Output the [X, Y] coordinate of the center of the cell containing the given text.  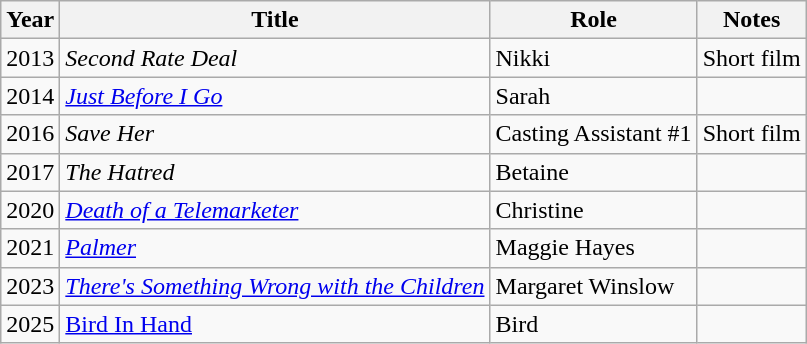
Death of a Telemarketer [275, 210]
Title [275, 20]
Bird In Hand [275, 324]
2020 [30, 210]
The Hatred [275, 172]
Year [30, 20]
Margaret Winslow [594, 286]
Palmer [275, 248]
Nikki [594, 58]
There's Something Wrong with the Children [275, 286]
Notes [752, 20]
Maggie Hayes [594, 248]
Christine [594, 210]
2013 [30, 58]
Role [594, 20]
Save Her [275, 134]
2017 [30, 172]
Betaine [594, 172]
Second Rate Deal [275, 58]
2021 [30, 248]
2014 [30, 96]
Bird [594, 324]
2025 [30, 324]
Casting Assistant #1 [594, 134]
2016 [30, 134]
2023 [30, 286]
Sarah [594, 96]
Just Before I Go [275, 96]
